Return the (x, y) coordinate for the center point of the cell that contains the specified text.  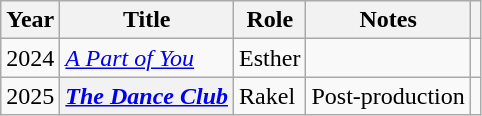
Role (270, 20)
The Dance Club (147, 96)
Notes (388, 20)
Year (30, 20)
Esther (270, 58)
Rakel (270, 96)
2024 (30, 58)
Title (147, 20)
Post-production (388, 96)
2025 (30, 96)
A Part of You (147, 58)
